Capture the cell that displays the provided text and extract its (X, Y) central coordinate. 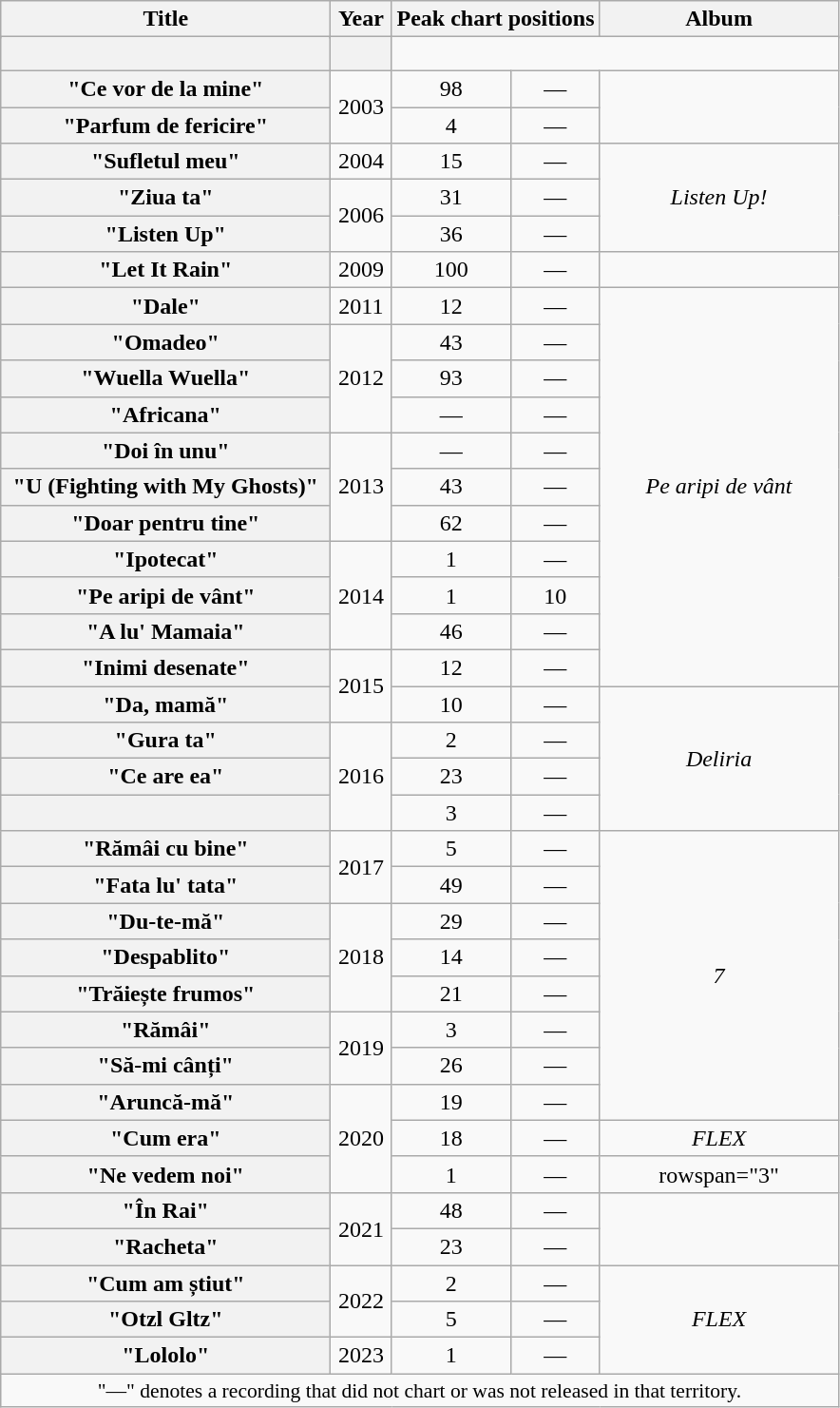
2013 (361, 487)
62 (451, 523)
2015 (361, 685)
rowspan="3" (718, 1174)
2004 (361, 162)
31 (451, 198)
Deliria (718, 759)
"Du-te-mă" (165, 921)
2003 (361, 106)
"Doi în unu" (165, 451)
2011 (361, 306)
"Fata lu' tata" (165, 885)
Peak chart positions (496, 19)
"Sufletul meu" (165, 162)
2014 (361, 595)
"Listen Up" (165, 234)
"Ne vedem noi" (165, 1174)
15 (451, 162)
Title (165, 19)
"Dale" (165, 306)
"U (Fighting with My Ghosts)" (165, 487)
"Rămâi cu bine" (165, 849)
"Ce are ea" (165, 777)
"Gura ta" (165, 741)
"Ce vor de la mine" (165, 88)
2022 (361, 1301)
"Let It Rain" (165, 270)
"Racheta" (165, 1246)
36 (451, 234)
98 (451, 88)
"Da, mamă" (165, 704)
Year (361, 19)
"Ipotecat" (165, 559)
48 (451, 1210)
"Doar pentru tine" (165, 523)
4 (451, 125)
29 (451, 921)
"Wuella Wuella" (165, 378)
93 (451, 378)
2009 (361, 270)
2019 (361, 1048)
"Aruncă-mă" (165, 1102)
"Trăiește frumos" (165, 993)
2018 (361, 957)
"În Rai" (165, 1210)
21 (451, 993)
"A lu' Mamaia" (165, 631)
"Otzl Gltz" (165, 1320)
19 (451, 1102)
2023 (361, 1356)
"Rămâi" (165, 1030)
2016 (361, 777)
"Pe aripi de vânt" (165, 595)
7 (718, 975)
"—" denotes a recording that did not chart or was not released in that territory. (420, 1391)
14 (451, 957)
"Parfum de fericire" (165, 125)
"Omadeo" (165, 342)
2017 (361, 867)
2020 (361, 1138)
2012 (361, 378)
"Ziua ta" (165, 198)
49 (451, 885)
Album (718, 19)
Listen Up! (718, 198)
"Lololo" (165, 1356)
"Despablito" (165, 957)
18 (451, 1138)
"Cum era" (165, 1138)
"Cum am știut" (165, 1283)
100 (451, 270)
2021 (361, 1228)
"Africana" (165, 415)
"Inimi desenate" (165, 667)
2006 (361, 216)
"Să-mi cânți" (165, 1066)
Pe aripi de vânt (718, 487)
46 (451, 631)
26 (451, 1066)
